Output the [X, Y] coordinate of the center of the cell containing the given text.  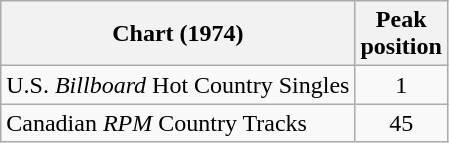
Chart (1974) [178, 34]
U.S. Billboard Hot Country Singles [178, 85]
Peakposition [401, 34]
1 [401, 85]
45 [401, 123]
Canadian RPM Country Tracks [178, 123]
